Identify which cell holds the provided text, then report its (X, Y) central coordinate. 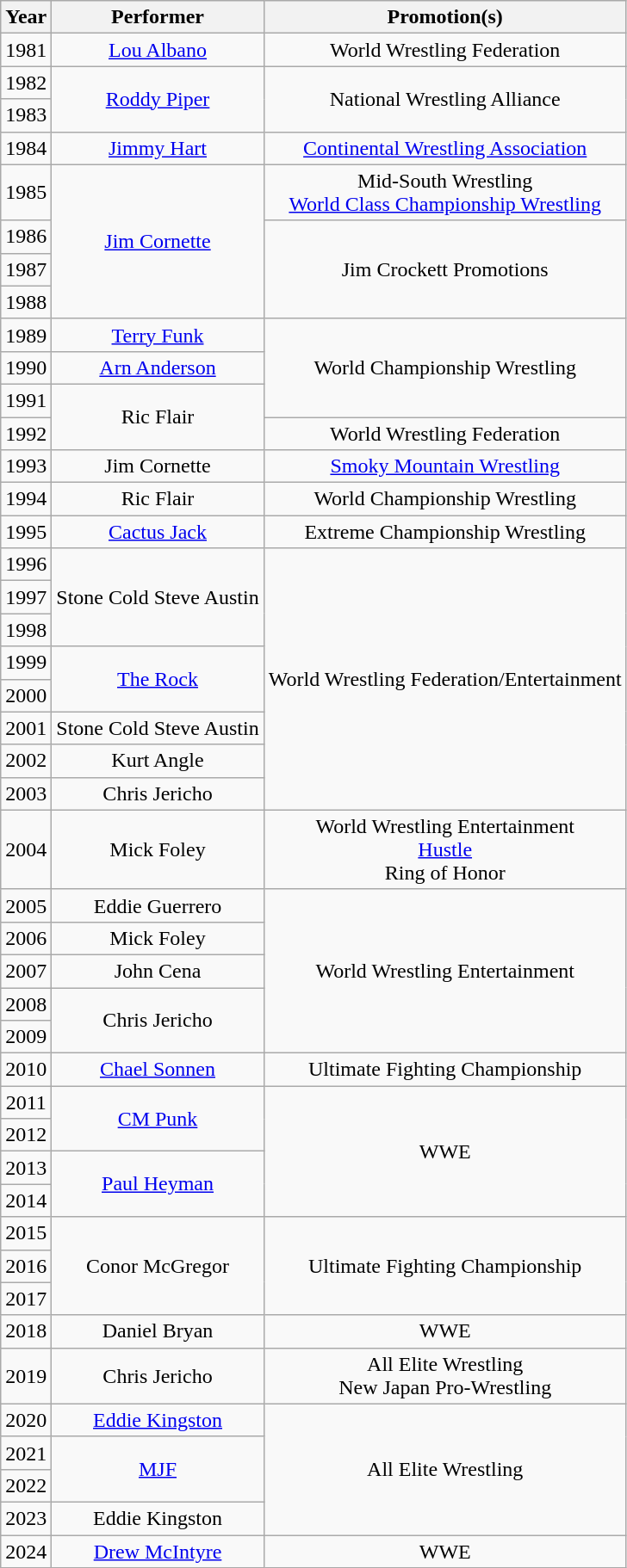
2020 (26, 1420)
1994 (26, 499)
1985 (26, 193)
1991 (26, 400)
Drew McIntyre (158, 1552)
2000 (26, 695)
Kurt Angle (158, 761)
2012 (26, 1135)
2008 (26, 1004)
Smoky Mountain Wrestling (444, 466)
World Wrestling Federation/Entertainment (444, 679)
World Wrestling EntertainmentHustleRing of Honor (444, 849)
All Elite WrestlingNew Japan Pro-Wrestling (444, 1375)
Mid-South WrestlingWorld Class Championship Wrestling (444, 193)
1992 (26, 433)
2001 (26, 728)
Terry Funk (158, 335)
Arn Anderson (158, 367)
Continental Wrestling Association (444, 148)
2006 (26, 938)
2005 (26, 905)
Lou Albano (158, 50)
Chael Sonnen (158, 1070)
All Elite Wrestling (444, 1469)
Jim Crockett Promotions (444, 269)
1989 (26, 335)
1982 (26, 83)
1995 (26, 532)
1984 (26, 148)
2010 (26, 1070)
Eddie Guerrero (158, 905)
1993 (26, 466)
1998 (26, 630)
Roddy Piper (158, 99)
John Cena (158, 971)
Promotion(s) (444, 17)
Year (26, 17)
2003 (26, 793)
Jimmy Hart (158, 148)
2017 (26, 1299)
2014 (26, 1201)
2013 (26, 1168)
1997 (26, 597)
1996 (26, 565)
2016 (26, 1266)
1983 (26, 115)
2007 (26, 971)
1981 (26, 50)
MJF (158, 1469)
2009 (26, 1037)
Conor McGregor (158, 1266)
2015 (26, 1233)
2021 (26, 1453)
Daniel Bryan (158, 1331)
National Wrestling Alliance (444, 99)
1986 (26, 237)
2023 (26, 1518)
2022 (26, 1485)
The Rock (158, 679)
Paul Heyman (158, 1184)
2019 (26, 1375)
2004 (26, 849)
1990 (26, 367)
Performer (158, 17)
Extreme Championship Wrestling (444, 532)
CM Punk (158, 1119)
Cactus Jack (158, 532)
World Wrestling Entertainment (444, 971)
1987 (26, 269)
2011 (26, 1102)
2018 (26, 1331)
1988 (26, 302)
2024 (26, 1552)
1999 (26, 663)
2002 (26, 761)
